Identify which cell holds the provided text, then report its [X, Y] central coordinate. 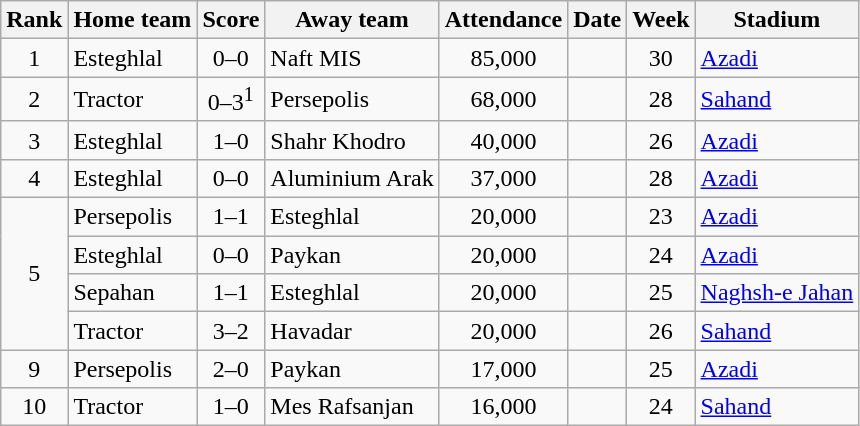
9 [34, 369]
23 [661, 217]
40,000 [503, 140]
Score [231, 20]
Stadium [777, 20]
Date [598, 20]
Shahr Khodro [352, 140]
Attendance [503, 20]
Away team [352, 20]
Sepahan [132, 293]
Mes Rafsanjan [352, 407]
5 [34, 274]
10 [34, 407]
85,000 [503, 58]
2 [34, 100]
0–31 [231, 100]
68,000 [503, 100]
2–0 [231, 369]
Aluminium Arak [352, 178]
Rank [34, 20]
4 [34, 178]
3–2 [231, 331]
Home team [132, 20]
30 [661, 58]
Havadar [352, 331]
Naghsh-e Jahan [777, 293]
Naft MIS [352, 58]
3 [34, 140]
16,000 [503, 407]
1 [34, 58]
Week [661, 20]
37,000 [503, 178]
17,000 [503, 369]
